Identify which cell holds the provided text, then report its [X, Y] central coordinate. 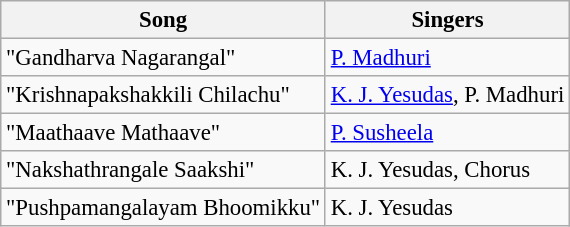
Singers [447, 20]
"Maathaave Mathaave" [164, 133]
K. J. Yesudas, P. Madhuri [447, 95]
K. J. Yesudas [447, 208]
"Krishnapakshakkili Chilachu" [164, 95]
"Pushpamangalayam Bhoomikku" [164, 208]
"Gandharva Nagarangal" [164, 58]
P. Madhuri [447, 58]
"Nakshathrangale Saakshi" [164, 170]
P. Susheela [447, 133]
Song [164, 20]
K. J. Yesudas, Chorus [447, 170]
